Search for the cell housing the specified text and yield its [x, y] center coordinate. 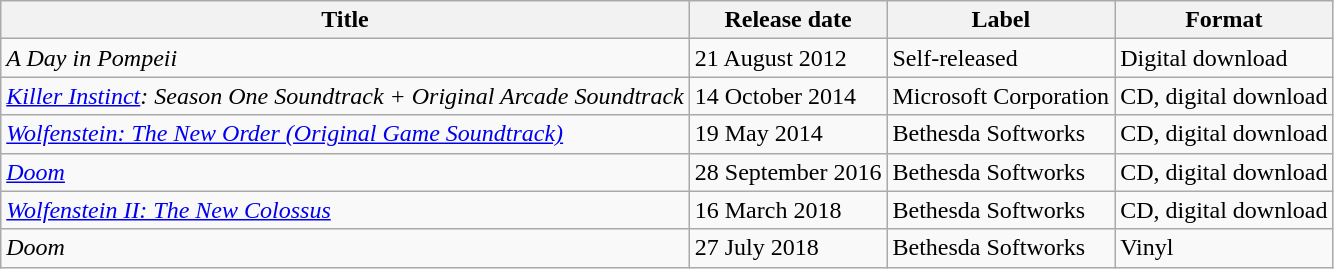
Self-released [1001, 58]
Release date [788, 20]
16 March 2018 [788, 210]
14 October 2014 [788, 96]
19 May 2014 [788, 134]
Wolfenstein: The New Order (Original Game Soundtrack) [345, 134]
21 August 2012 [788, 58]
28 September 2016 [788, 172]
Killer Instinct: Season One Soundtrack + Original Arcade Soundtrack [345, 96]
Title [345, 20]
Label [1001, 20]
Microsoft Corporation [1001, 96]
Format [1224, 20]
A Day in Pompeii [345, 58]
Digital download [1224, 58]
Vinyl [1224, 248]
27 July 2018 [788, 248]
Wolfenstein II: The New Colossus [345, 210]
